Detect which cell encompasses the target text, then output its [x, y] center coordinate. 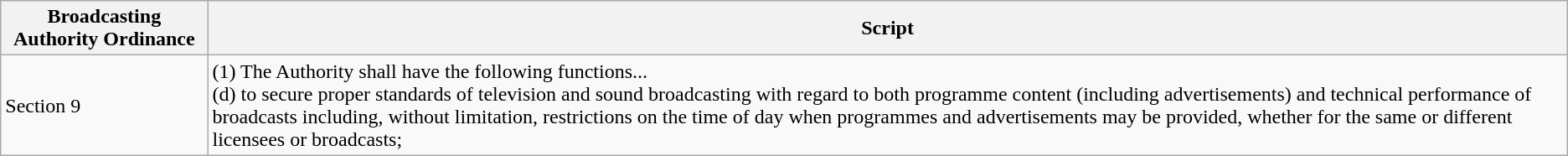
Script [888, 29]
Section 9 [104, 106]
Broadcasting Authority Ordinance [104, 29]
